Locate the cell with the specified text and output its (x, y) center coordinate. 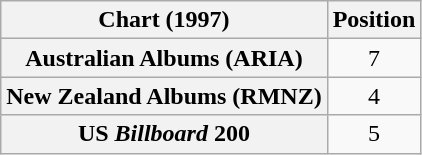
New Zealand Albums (RMNZ) (164, 96)
Australian Albums (ARIA) (164, 58)
4 (374, 96)
5 (374, 134)
7 (374, 58)
Chart (1997) (164, 20)
Position (374, 20)
US Billboard 200 (164, 134)
